Provide the (X, Y) coordinate of the cell's center where the given text is located.  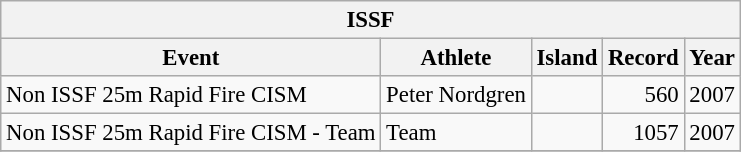
Year (712, 58)
Island (566, 58)
Event (191, 58)
Non ISSF 25m Rapid Fire CISM - Team (191, 133)
1057 (644, 133)
Athlete (456, 58)
Non ISSF 25m Rapid Fire CISM (191, 95)
Record (644, 58)
ISSF (370, 20)
Team (456, 133)
560 (644, 95)
Peter Nordgren (456, 95)
